Capture the cell that displays the provided text and extract its [x, y] central coordinate. 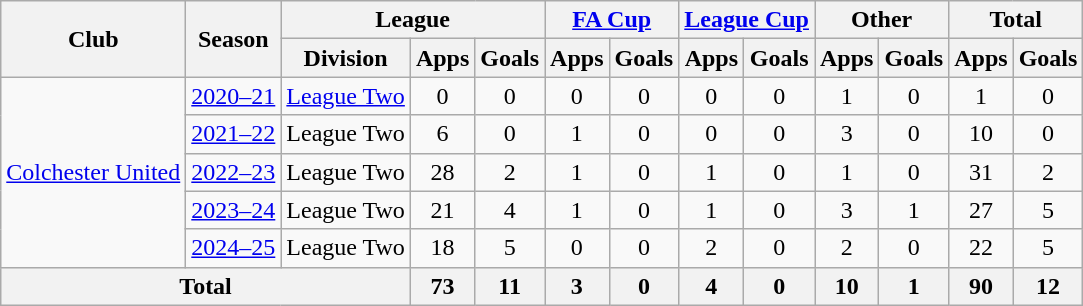
21 [442, 210]
31 [981, 172]
12 [1048, 286]
FA Cup [612, 20]
6 [442, 134]
22 [981, 248]
73 [442, 286]
Other [881, 20]
2022–23 [234, 172]
11 [510, 286]
Division [346, 58]
2024–25 [234, 248]
2023–24 [234, 210]
28 [442, 172]
2021–22 [234, 134]
90 [981, 286]
Season [234, 39]
League Cup [747, 20]
18 [442, 248]
Colchester United [94, 172]
2020–21 [234, 96]
Club [94, 39]
27 [981, 210]
League [413, 20]
